For the text-containing cell, return its midpoint in (X, Y) coordinate format. 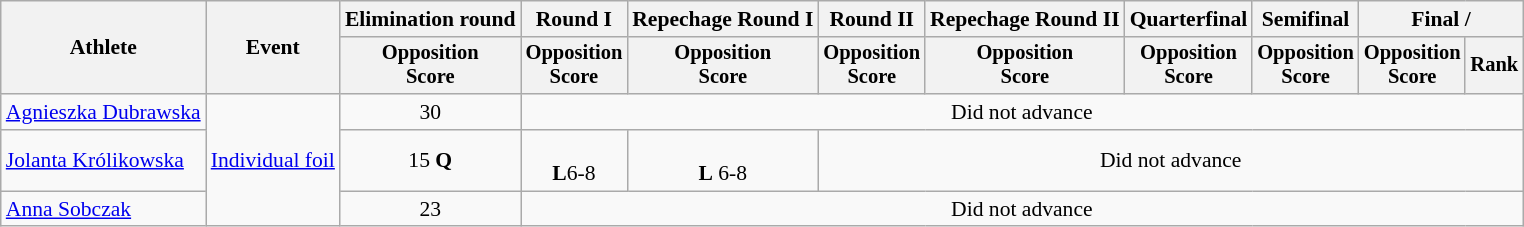
Event (273, 48)
Quarterfinal (1189, 19)
Athlete (104, 48)
Rank (1494, 66)
Anna Sobczak (104, 209)
Individual foil (273, 160)
Repechage Round I (722, 19)
L 6-8 (722, 160)
L6-8 (574, 160)
30 (430, 112)
Round II (872, 19)
Final / (1441, 19)
23 (430, 209)
Agnieszka Dubrawska (104, 112)
Round I (574, 19)
15 Q (430, 160)
Elimination round (430, 19)
Semifinal (1306, 19)
Repechage Round II (1025, 19)
Jolanta Królikowska (104, 160)
